Identify which cell holds the provided text, then report its (X, Y) central coordinate. 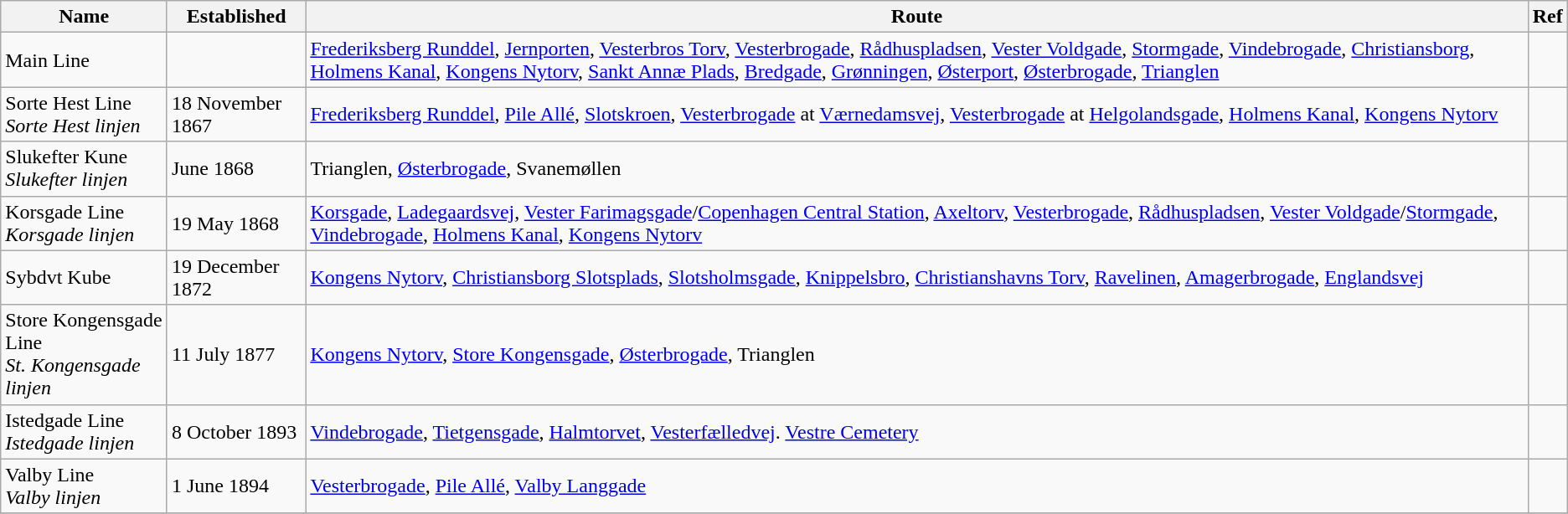
Istedgade Line Istedgade linjen (84, 432)
Ref (1548, 17)
Frederiksberg Runddel, Pile Allé, Slotskroen, Vesterbrogade at Værnedamsvej, Vesterbrogade at Helgolandsgade, Holmens Kanal, Kongens Nytorv (916, 114)
June 1868 (236, 169)
Name (84, 17)
18 November 1867 (236, 114)
1 June 1894 (236, 486)
19 December 1872 (236, 278)
Route (916, 17)
Kongens Nytorv, Store Kongensgade, Østerbrogade, Trianglen (916, 355)
Valby Line Valby linjen (84, 486)
Vindebrogade, Tietgensgade, Halmtorvet, Vesterfælledvej. Vestre Cemetery (916, 432)
19 May 1868 (236, 223)
Sorte Hest Line Sorte Hest linjen (84, 114)
Korsgade Line Korsgade linjen (84, 223)
Vesterbrogade, Pile Allé, Valby Langgade (916, 486)
Established (236, 17)
Store Kongensgade Line St. Kongensgade linjen (84, 355)
8 October 1893 (236, 432)
Main Line (84, 60)
Kongens Nytorv, Christiansborg Slotsplads, Slotsholmsgade, Knippelsbro, Christianshavns Torv, Ravelinen, Amagerbrogade, Englandsvej (916, 278)
Sybdvt Kube (84, 278)
Trianglen, Østerbrogade, Svanemøllen (916, 169)
11 July 1877 (236, 355)
Slukefter Kune Slukefter linjen (84, 169)
